Return the (X, Y) coordinate for the center point of the cell that contains the specified text.  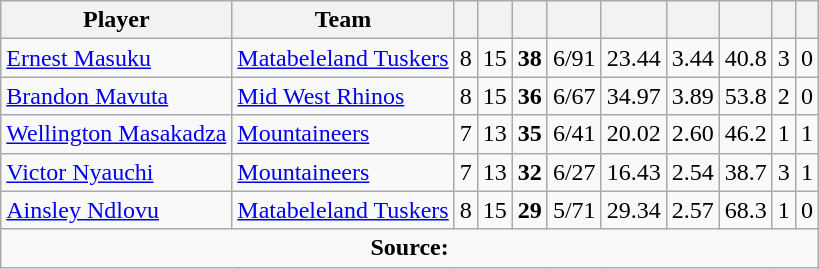
Source: (410, 248)
29 (530, 210)
6/67 (574, 96)
Brandon Mavuta (116, 96)
35 (530, 134)
2.60 (692, 134)
Ernest Masuku (116, 58)
6/91 (574, 58)
23.44 (634, 58)
36 (530, 96)
Player (116, 20)
46.2 (746, 134)
5/71 (574, 210)
68.3 (746, 210)
6/27 (574, 172)
34.97 (634, 96)
2 (784, 96)
2.57 (692, 210)
Mid West Rhinos (343, 96)
Victor Nyauchi (116, 172)
29.34 (634, 210)
3.44 (692, 58)
40.8 (746, 58)
3.89 (692, 96)
53.8 (746, 96)
38.7 (746, 172)
32 (530, 172)
Ainsley Ndlovu (116, 210)
Wellington Masakadza (116, 134)
2.54 (692, 172)
16.43 (634, 172)
38 (530, 58)
Team (343, 20)
6/41 (574, 134)
20.02 (634, 134)
